Provide the [x, y] coordinate of the cell's center where the given text is located.  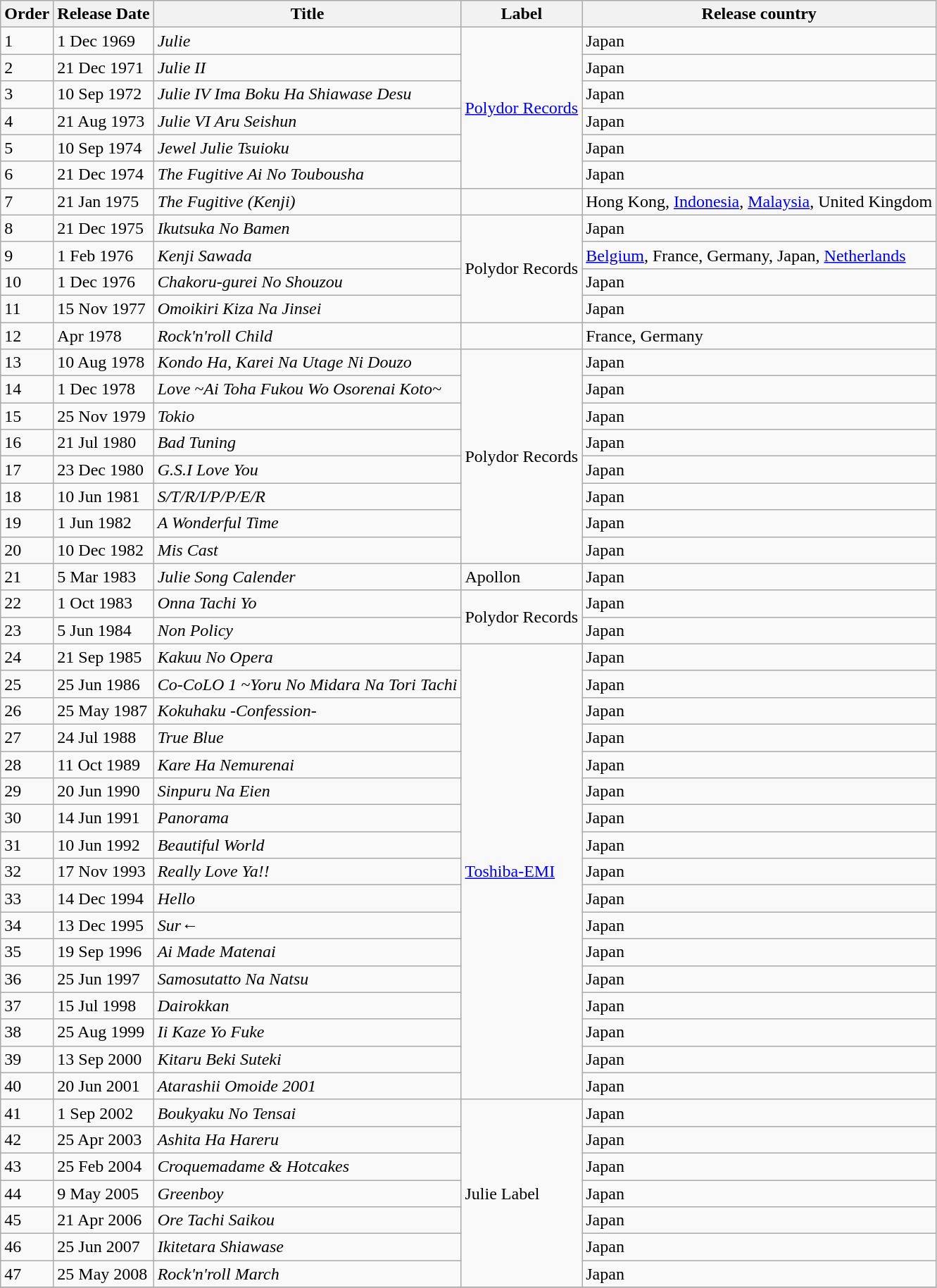
1 Jun 1982 [103, 523]
The Fugitive (Kenji) [307, 201]
8 [27, 228]
10 Sep 1972 [103, 94]
17 [27, 470]
45 [27, 1220]
Ikutsuka No Bamen [307, 228]
1 [27, 41]
A Wonderful Time [307, 523]
Order [27, 14]
25 May 2008 [103, 1274]
21 Dec 1974 [103, 175]
14 [27, 389]
Title [307, 14]
Onna Tachi Yo [307, 604]
Release country [759, 14]
13 Dec 1995 [103, 925]
Mis Cast [307, 550]
Sur← [307, 925]
24 [27, 657]
Omoikiri Kiza Na Jinsei [307, 308]
36 [27, 979]
Panorama [307, 818]
Kitaru Beki Suteki [307, 1059]
9 [27, 255]
Release Date [103, 14]
17 Nov 1993 [103, 872]
Love ~Ai Toha Fukou Wo Osorenai Koto~ [307, 389]
25 Jun 2007 [103, 1247]
3 [27, 94]
Toshiba-EMI [522, 872]
Co-CoLO 1 ~Yoru No Midara Na Tori Tachi [307, 684]
Samosutatto Na Natsu [307, 979]
Kondo Ha, Karei Na Utage Ni Douzo [307, 363]
34 [27, 925]
40 [27, 1086]
35 [27, 952]
The Fugitive Ai No Toubousha [307, 175]
23 Dec 1980 [103, 470]
1 Feb 1976 [103, 255]
41 [27, 1113]
21 [27, 577]
True Blue [307, 737]
15 [27, 416]
Really Love Ya!! [307, 872]
25 Aug 1999 [103, 1032]
7 [27, 201]
24 Jul 1988 [103, 737]
4 [27, 121]
Kenji Sawada [307, 255]
Rock'n'roll Child [307, 336]
33 [27, 899]
Non Policy [307, 630]
39 [27, 1059]
20 [27, 550]
5 [27, 148]
26 [27, 711]
Kokuhaku -Confession- [307, 711]
Atarashii Omoide 2001 [307, 1086]
Apr 1978 [103, 336]
2 [27, 68]
Apollon [522, 577]
Jewel Julie Tsuioku [307, 148]
23 [27, 630]
11 [27, 308]
Sinpuru Na Eien [307, 792]
Kare Ha Nemurenai [307, 764]
29 [27, 792]
Beautiful World [307, 845]
12 [27, 336]
13 Sep 2000 [103, 1059]
Label [522, 14]
21 Apr 2006 [103, 1220]
25 Jun 1986 [103, 684]
Chakoru-gurei No Shouzou [307, 282]
Julie [307, 41]
6 [27, 175]
1 Sep 2002 [103, 1113]
16 [27, 443]
Belgium, France, Germany, Japan, Netherlands [759, 255]
5 Mar 1983 [103, 577]
21 Dec 1975 [103, 228]
Rock'n'roll March [307, 1274]
5 Jun 1984 [103, 630]
Julie Label [522, 1193]
Bad Tuning [307, 443]
Hong Kong, Indonesia, Malaysia, United Kingdom [759, 201]
19 [27, 523]
1 Dec 1978 [103, 389]
10 [27, 282]
30 [27, 818]
Ii Kaze Yo Fuke [307, 1032]
19 Sep 1996 [103, 952]
Julie IV Ima Boku Ha Shiawase Desu [307, 94]
21 Sep 1985 [103, 657]
21 Jul 1980 [103, 443]
10 Jun 1981 [103, 496]
France, Germany [759, 336]
18 [27, 496]
10 Sep 1974 [103, 148]
20 Jun 2001 [103, 1086]
25 Nov 1979 [103, 416]
10 Aug 1978 [103, 363]
42 [27, 1139]
37 [27, 1006]
38 [27, 1032]
G.S.I Love You [307, 470]
Dairokkan [307, 1006]
Ikitetara Shiawase [307, 1247]
27 [27, 737]
44 [27, 1194]
1 Dec 1969 [103, 41]
46 [27, 1247]
Julie II [307, 68]
25 Feb 2004 [103, 1166]
1 Dec 1976 [103, 282]
28 [27, 764]
21 Dec 1971 [103, 68]
20 Jun 1990 [103, 792]
Croquemadame & Hotcakes [307, 1166]
31 [27, 845]
1 Oct 1983 [103, 604]
22 [27, 604]
Ai Made Matenai [307, 952]
Hello [307, 899]
14 Dec 1994 [103, 899]
14 Jun 1991 [103, 818]
21 Jan 1975 [103, 201]
21 Aug 1973 [103, 121]
Julie Song Calender [307, 577]
11 Oct 1989 [103, 764]
S/T/R/I/P/P/E/R [307, 496]
25 Apr 2003 [103, 1139]
25 Jun 1997 [103, 979]
32 [27, 872]
25 [27, 684]
15 Nov 1977 [103, 308]
15 Jul 1998 [103, 1006]
Boukyaku No Tensai [307, 1113]
9 May 2005 [103, 1194]
25 May 1987 [103, 711]
Greenboy [307, 1194]
Ashita Ha Hareru [307, 1139]
10 Dec 1982 [103, 550]
43 [27, 1166]
13 [27, 363]
47 [27, 1274]
10 Jun 1992 [103, 845]
Julie VI Aru Seishun [307, 121]
Kakuu No Opera [307, 657]
Tokio [307, 416]
Ore Tachi Saikou [307, 1220]
